Locate the cell with the specified text and output its [x, y] center coordinate. 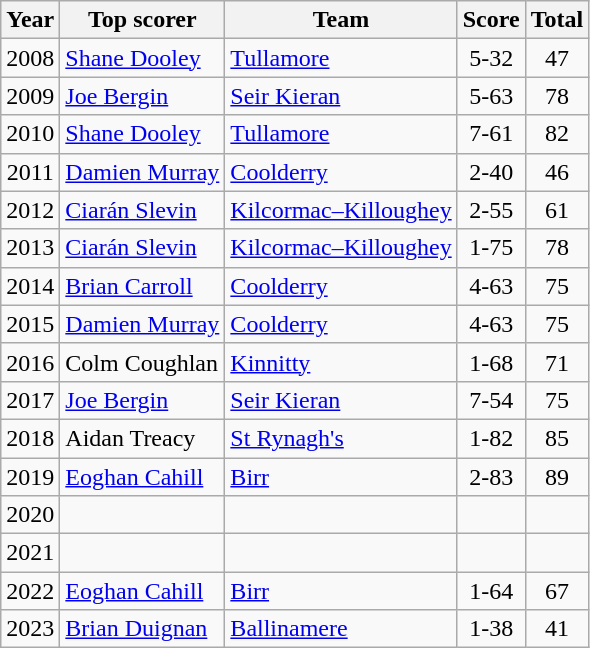
2023 [30, 629]
Brian Duignan [142, 629]
82 [557, 134]
Score [491, 20]
Ballinamere [341, 629]
2014 [30, 286]
2016 [30, 362]
2018 [30, 438]
5-63 [491, 96]
2010 [30, 134]
47 [557, 58]
1-64 [491, 591]
7-54 [491, 400]
46 [557, 172]
Kinnitty [341, 362]
2019 [30, 477]
2-83 [491, 477]
1-75 [491, 248]
1-68 [491, 362]
61 [557, 210]
2011 [30, 172]
St Rynagh's [341, 438]
7-61 [491, 134]
2020 [30, 515]
5-32 [491, 58]
1-82 [491, 438]
Year [30, 20]
71 [557, 362]
2021 [30, 553]
2-40 [491, 172]
1-38 [491, 629]
Brian Carroll [142, 286]
Total [557, 20]
2009 [30, 96]
67 [557, 591]
2013 [30, 248]
Colm Coughlan [142, 362]
41 [557, 629]
2-55 [491, 210]
2017 [30, 400]
2022 [30, 591]
Top scorer [142, 20]
2015 [30, 324]
2012 [30, 210]
2008 [30, 58]
85 [557, 438]
Aidan Treacy [142, 438]
Team [341, 20]
89 [557, 477]
